Locate the cell with the specified text and output its [x, y] center coordinate. 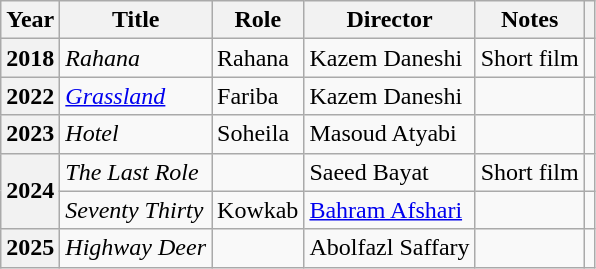
Masoud Atyabi [390, 134]
Title [136, 20]
2022 [30, 96]
Saeed Bayat [390, 172]
The Last Role [136, 172]
Kowkab [258, 210]
Year [30, 20]
2025 [30, 248]
Highway Deer [136, 248]
2018 [30, 58]
Bahram Afshari [390, 210]
Hotel [136, 134]
Fariba [258, 96]
Soheila [258, 134]
Director [390, 20]
Grassland [136, 96]
2024 [30, 191]
2023 [30, 134]
Abolfazl Saffary [390, 248]
Role [258, 20]
Seventy Thirty [136, 210]
Notes [530, 20]
